For the text-containing cell, return its midpoint in [x, y] coordinate format. 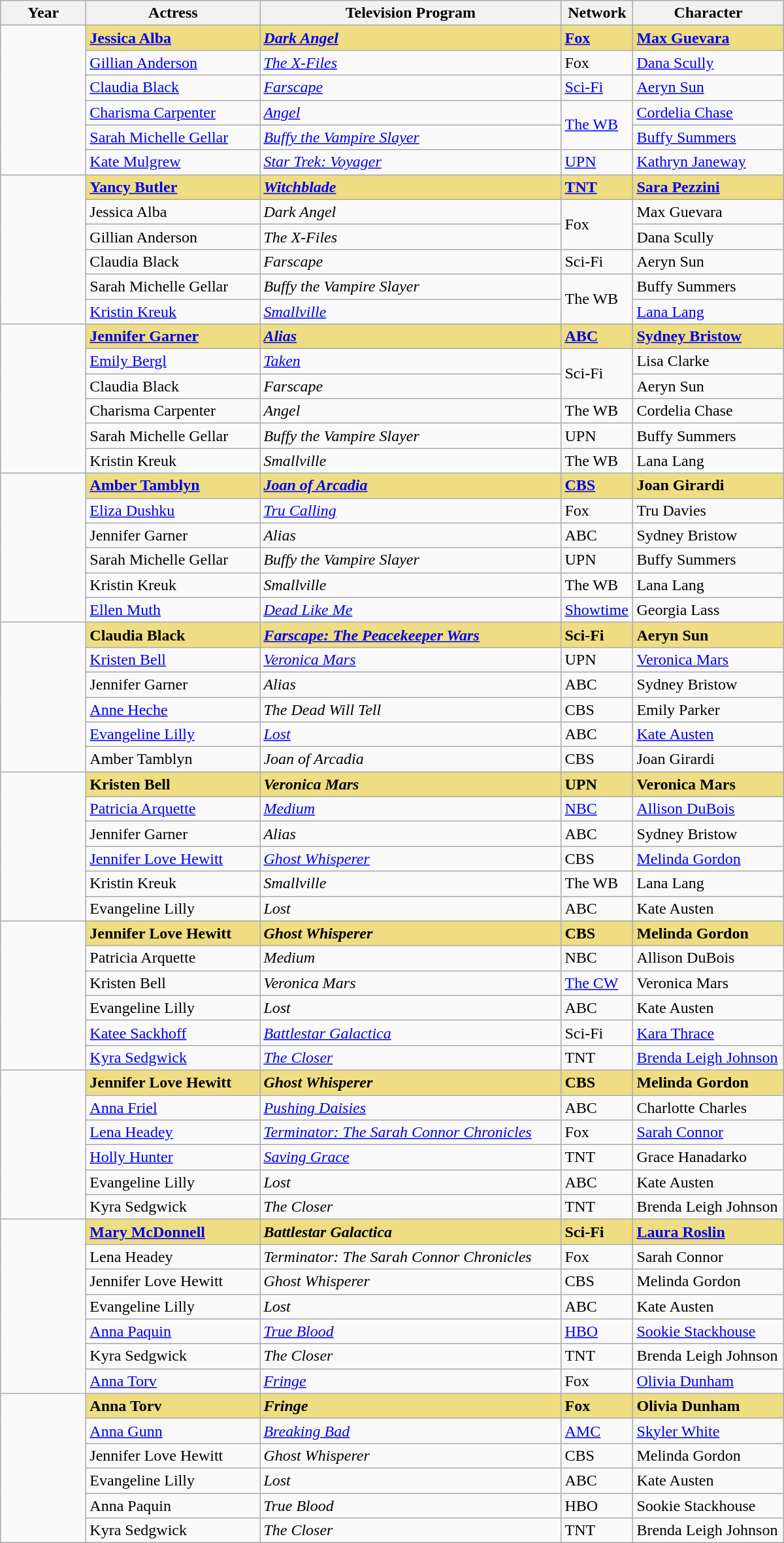
Kate Mulgrew [173, 162]
Tru Calling [410, 510]
Anna Gunn [173, 1431]
Grace Hanadarko [708, 1157]
Farscape: The Peacekeeper Wars [410, 635]
The CW [597, 983]
Network [597, 13]
Emily Bergl [173, 361]
Showtime [597, 610]
Charlotte Charles [708, 1108]
Lisa Clarke [708, 361]
The Dead Will Tell [410, 709]
Tru Davies [708, 510]
Star Trek: Voyager [410, 162]
Year [43, 13]
Emily Parker [708, 709]
Katee Sackhoff [173, 1033]
Television Program [410, 13]
Ellen Muth [173, 610]
Taken [410, 361]
Kara Thrace [708, 1033]
Pushing Daisies [410, 1108]
Witchblade [410, 187]
Laura Roslin [708, 1232]
AMC [597, 1431]
Eliza Dushku [173, 510]
Kathryn Janeway [708, 162]
Character [708, 13]
Anne Heche [173, 709]
Dead Like Me [410, 610]
Sara Pezzini [708, 187]
Mary McDonnell [173, 1232]
Yancy Butler [173, 187]
Actress [173, 13]
Georgia Lass [708, 610]
Saving Grace [410, 1157]
Breaking Bad [410, 1431]
Anna Friel [173, 1108]
Holly Hunter [173, 1157]
Skyler White [708, 1431]
